Scan for the cell matching the given text and deliver its (x, y) coordinate at center. 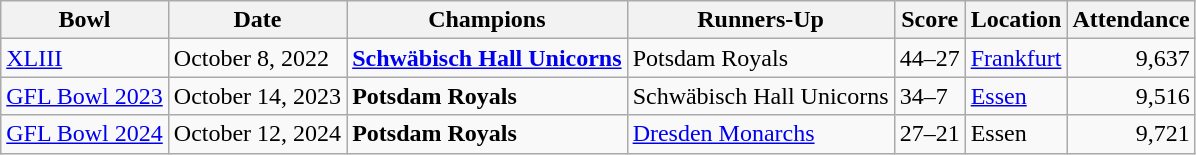
October 12, 2024 (257, 134)
Bowl (85, 20)
9,721 (1131, 134)
Frankfurt (1016, 58)
Champions (487, 20)
GFL Bowl 2024 (85, 134)
27–21 (930, 134)
9,637 (1131, 58)
XLIII (85, 58)
34–7 (930, 96)
GFL Bowl 2023 (85, 96)
October 8, 2022 (257, 58)
Runners-Up (760, 20)
Score (930, 20)
Location (1016, 20)
Attendance (1131, 20)
Date (257, 20)
Dresden Monarchs (760, 134)
October 14, 2023 (257, 96)
44–27 (930, 58)
9,516 (1131, 96)
